Return the (X, Y) coordinate for the center point of the cell that contains the specified text.  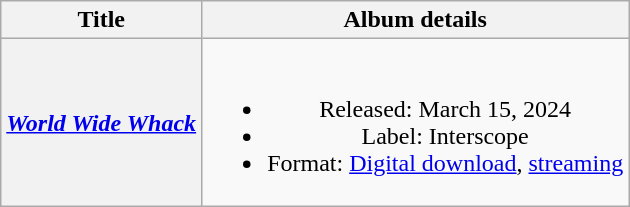
Album details (416, 20)
World Wide Whack (102, 122)
Title (102, 20)
Released: March 15, 2024Label: InterscopeFormat: Digital download, streaming (416, 122)
